Detect which cell encompasses the target text, then output its [X, Y] center coordinate. 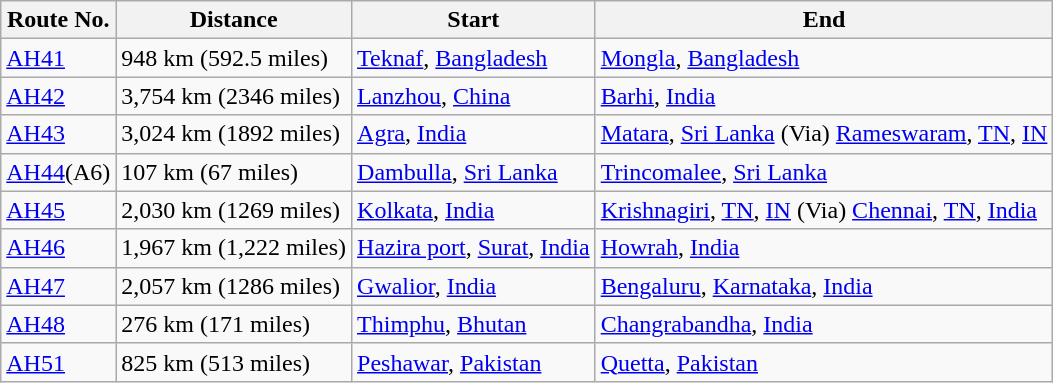
825 km (513 miles) [234, 362]
1,967 km (1,222 miles) [234, 248]
Howrah, India [824, 248]
End [824, 20]
3,754 km (2346 miles) [234, 96]
Peshawar, Pakistan [474, 362]
Teknaf, Bangladesh [474, 58]
Quetta, Pakistan [824, 362]
Hazira port, Surat, India [474, 248]
AH45 [58, 210]
107 km (67 miles) [234, 172]
Krishnagiri, TN, IN (Via) Chennai, TN, India [824, 210]
Route No. [58, 20]
Thimphu, Bhutan [474, 324]
Start [474, 20]
Distance [234, 20]
AH51 [58, 362]
Kolkata, India [474, 210]
Trincomalee, Sri Lanka [824, 172]
Lanzhou, China [474, 96]
3,024 km (1892 miles) [234, 134]
276 km (171 miles) [234, 324]
AH42 [58, 96]
Bengaluru, Karnataka, India [824, 286]
Agra, India [474, 134]
Dambulla, Sri Lanka [474, 172]
AH43 [58, 134]
AH46 [58, 248]
Gwalior, India [474, 286]
AH47 [58, 286]
AH41 [58, 58]
2,057 km (1286 miles) [234, 286]
948 km (592.5 miles) [234, 58]
Barhi, India [824, 96]
Changrabandha, India [824, 324]
Mongla, Bangladesh [824, 58]
AH44(A6) [58, 172]
AH48 [58, 324]
Matara, Sri Lanka (Via) Rameswaram, TN, IN [824, 134]
2,030 km (1269 miles) [234, 210]
